Return (x, y) of the center of cell containing provided text 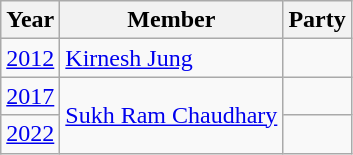
Sukh Ram Chaudhary (172, 115)
Year (30, 20)
Party (317, 20)
Kirnesh Jung (172, 58)
2017 (30, 96)
2022 (30, 134)
2012 (30, 58)
Member (172, 20)
